Return the [X, Y] coordinate for the center point of the cell that contains the specified text.  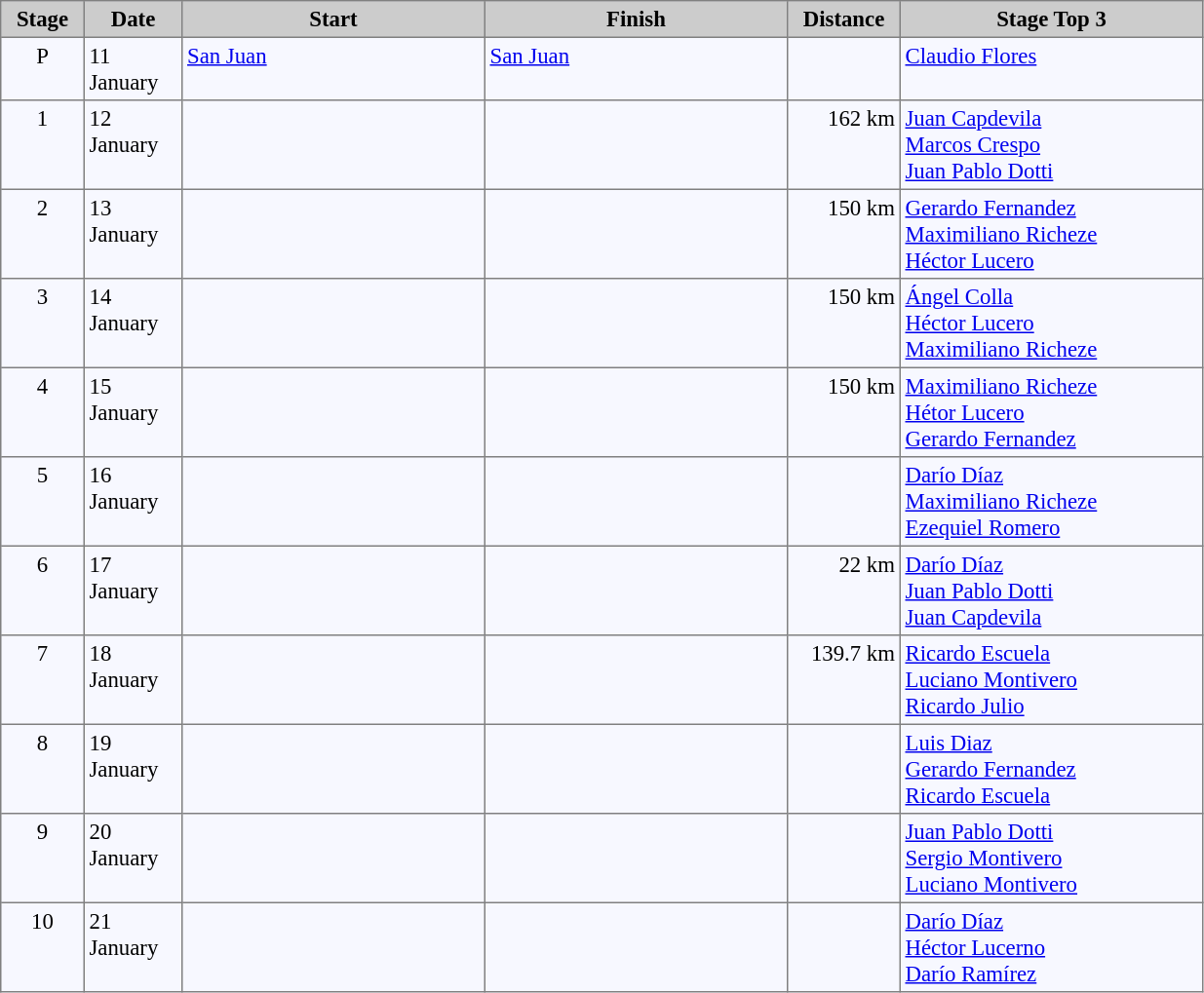
4 [43, 412]
7 [43, 680]
5 [43, 502]
13 January [133, 234]
Claudio Flores [1051, 68]
Distance [844, 19]
18 January [133, 680]
Stage Top 3 [1051, 19]
10 [43, 947]
Ángel Colla Héctor Lucero Maximiliano Richeze [1051, 324]
14 January [133, 324]
162 km [844, 145]
Darío Díaz Maximiliano Richeze Ezequiel Romero [1051, 502]
Start [333, 19]
Juan Capdevila Marcos Crespo Juan Pablo Dotti [1051, 145]
1 [43, 145]
P [43, 68]
Juan Pablo Dotti Sergio Montivero Luciano Montivero [1051, 859]
Luis Diaz Gerardo Fernandez Ricardo Escuela [1051, 769]
8 [43, 769]
3 [43, 324]
19 January [133, 769]
Finish [636, 19]
17 January [133, 591]
16 January [133, 502]
9 [43, 859]
Ricardo Escuela Luciano Montivero Ricardo Julio [1051, 680]
2 [43, 234]
11 January [133, 68]
12 January [133, 145]
6 [43, 591]
Darío Díaz Héctor Lucerno Darío Ramírez [1051, 947]
22 km [844, 591]
15 January [133, 412]
20 January [133, 859]
Maximiliano Richeze Hétor Lucero Gerardo Fernandez [1051, 412]
Darío Díaz Juan Pablo Dotti Juan Capdevila [1051, 591]
Stage [43, 19]
139.7 km [844, 680]
Gerardo Fernandez Maximiliano Richeze Héctor Lucero [1051, 234]
Date [133, 19]
21 January [133, 947]
